Locate the cell with the specified text and output its (X, Y) center coordinate. 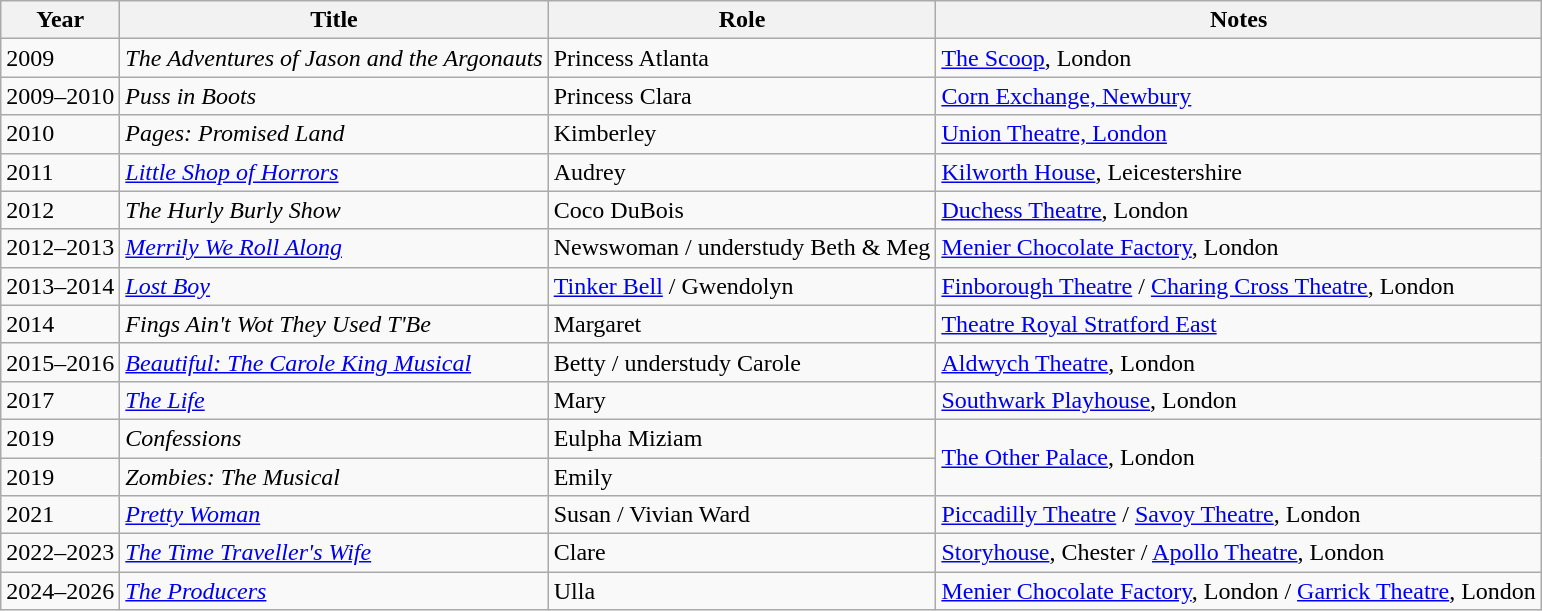
2009 (60, 58)
Title (334, 20)
The Life (334, 400)
Confessions (334, 438)
Pages: Promised Land (334, 134)
Princess Clara (742, 96)
Zombies: The Musical (334, 477)
2024–2026 (60, 591)
The Scoop, London (1239, 58)
Puss in Boots (334, 96)
Piccadilly Theatre / Savoy Theatre, London (1239, 515)
The Other Palace, London (1239, 457)
Theatre Royal Stratford East (1239, 324)
Eulpha Miziam (742, 438)
Emily (742, 477)
Role (742, 20)
Lost Boy (334, 286)
Tinker Bell / Gwendolyn (742, 286)
Fings Ain't Wot They Used T'Be (334, 324)
Notes (1239, 20)
Little Shop of Horrors (334, 172)
Princess Atlanta (742, 58)
Newswoman / understudy Beth & Meg (742, 248)
Audrey (742, 172)
2013–2014 (60, 286)
Coco DuBois (742, 210)
Year (60, 20)
Pretty Woman (334, 515)
2014 (60, 324)
Susan / Vivian Ward (742, 515)
The Hurly Burly Show (334, 210)
2009–2010 (60, 96)
Duchess Theatre, London (1239, 210)
2017 (60, 400)
The Adventures of Jason and the Argonauts (334, 58)
2010 (60, 134)
Betty / understudy Carole (742, 362)
2015–2016 (60, 362)
Ulla (742, 591)
Menier Chocolate Factory, London (1239, 248)
Storyhouse, Chester / Apollo Theatre, London (1239, 553)
Corn Exchange, Newbury (1239, 96)
Finborough Theatre / Charing Cross Theatre, London (1239, 286)
The Time Traveller's Wife (334, 553)
Clare (742, 553)
2012 (60, 210)
2022–2023 (60, 553)
Mary (742, 400)
Kimberley (742, 134)
The Producers (334, 591)
2011 (60, 172)
Aldwych Theatre, London (1239, 362)
Union Theatre, London (1239, 134)
Margaret (742, 324)
Beautiful: The Carole King Musical (334, 362)
2021 (60, 515)
2012–2013 (60, 248)
Southwark Playhouse, London (1239, 400)
Merrily We Roll Along (334, 248)
Menier Chocolate Factory, London / Garrick Theatre, London (1239, 591)
Kilworth House, Leicestershire (1239, 172)
